For the text-containing cell, return its midpoint in [x, y] coordinate format. 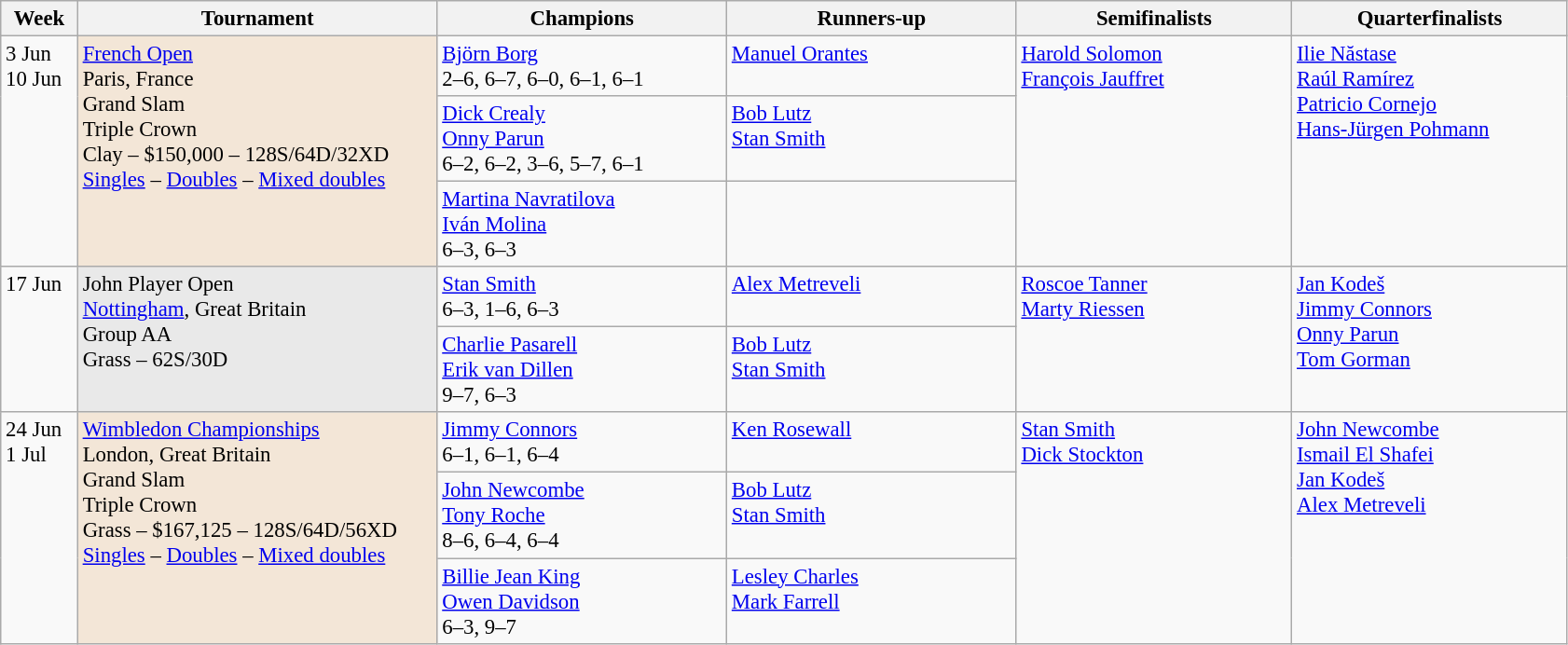
Runners-up [873, 19]
17 Jun [39, 339]
French Open Paris, France Grand Slam Triple Crown Clay – $150,000 – 128S/64D/32XD Singles – Doubles – Mixed doubles [257, 152]
John Newcombe Ismail El Shafei Jan Kodeš Alex Metreveli [1430, 528]
Jan Kodeš Jimmy Connors Onny Parun Tom Gorman [1430, 339]
Week [39, 19]
Dick Crealy Onny Parun 6–2, 6–2, 3–6, 5–7, 6–1 [582, 139]
Stan Smith 6–3, 1–6, 6–3 [582, 296]
Manuel Orantes [873, 67]
Björn Borg 2–6, 6–7, 6–0, 6–1, 6–1 [582, 67]
Lesley Charles Mark Farrell [873, 601]
3 Jun 10 Jun [39, 152]
Tournament [257, 19]
24 Jun 1 Jul [39, 528]
Ilie Năstase Raúl Ramírez Patricio Cornejo Hans-Jürgen Pohmann [1430, 152]
Champions [582, 19]
Quarterfinalists [1430, 19]
Stan Smith Dick Stockton [1154, 528]
Wimbledon Championships London, Great Britain Grand Slam Triple Crown Grass – $167,125 – 128S/64D/56XD Singles – Doubles – Mixed doubles [257, 528]
Martina Navratilova Iván Molina 6–3, 6–3 [582, 225]
Harold Solomon François Jauffret [1154, 152]
Ken Rosewall [873, 442]
John Newcombe Tony Roche 8–6, 6–4, 6–4 [582, 515]
Semifinalists [1154, 19]
Jimmy Connors 6–1, 6–1, 6–4 [582, 442]
Roscoe Tanner Marty Riessen [1154, 339]
Charlie Pasarell Erik van Dillen 9–7, 6–3 [582, 370]
Alex Metreveli [873, 296]
Billie Jean King Owen Davidson 6–3, 9–7 [582, 601]
John Player Open Nottingham, Great Britain Group AA Grass – 62S/30D [257, 339]
